Capture the cell that displays the provided text and extract its (x, y) central coordinate. 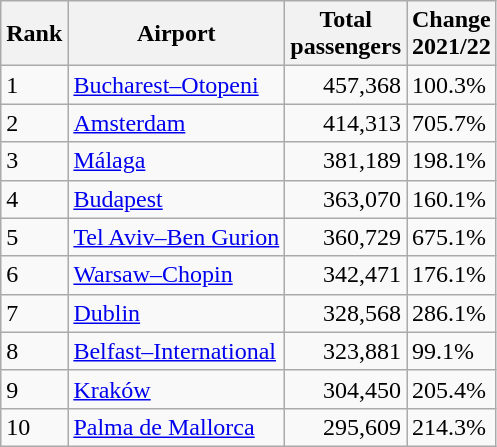
Bucharest–Otopeni (176, 85)
5 (34, 237)
457,368 (346, 85)
205.4% (451, 389)
363,070 (346, 199)
3 (34, 161)
705.7% (451, 123)
8 (34, 351)
6 (34, 275)
Airport (176, 34)
Rank (34, 34)
7 (34, 313)
360,729 (346, 237)
Change2021/22 (451, 34)
99.1% (451, 351)
100.3% (451, 85)
176.1% (451, 275)
323,881 (346, 351)
Belfast–International (176, 351)
1 (34, 85)
Budapest (176, 199)
Totalpassengers (346, 34)
Dublin (176, 313)
198.1% (451, 161)
9 (34, 389)
160.1% (451, 199)
214.3% (451, 427)
381,189 (346, 161)
342,471 (346, 275)
Kraków (176, 389)
2 (34, 123)
Amsterdam (176, 123)
Palma de Mallorca (176, 427)
414,313 (346, 123)
10 (34, 427)
675.1% (451, 237)
Málaga (176, 161)
304,450 (346, 389)
295,609 (346, 427)
Tel Aviv–Ben Gurion (176, 237)
286.1% (451, 313)
328,568 (346, 313)
4 (34, 199)
Warsaw–Chopin (176, 275)
